Determine the [x, y] coordinate at the center of the cell enclosing the given text.  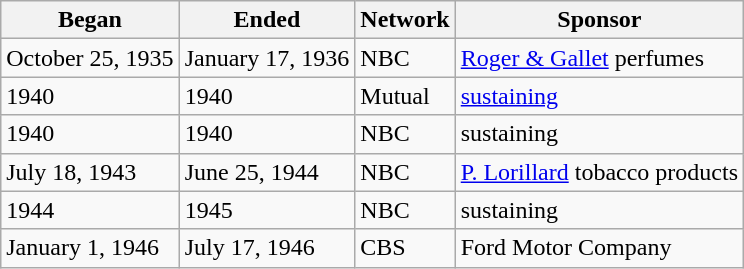
P. Lorillard tobacco products [599, 172]
Ford Motor Company [599, 248]
Roger & Gallet perfumes [599, 58]
July 17, 1946 [267, 248]
June 25, 1944 [267, 172]
January 17, 1936 [267, 58]
January 1, 1946 [90, 248]
CBS [405, 248]
Mutual [405, 96]
1944 [90, 210]
July 18, 1943 [90, 172]
Ended [267, 20]
Sponsor [599, 20]
1945 [267, 210]
October 25, 1935 [90, 58]
Began [90, 20]
Network [405, 20]
